For the text-containing cell, return its midpoint in (X, Y) coordinate format. 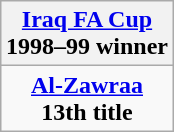
Al-Zawraa13th title (86, 98)
Iraq FA Cup1998–99 winner (86, 34)
